From the cell containing the given text, extract its center point as [X, Y] coordinate. 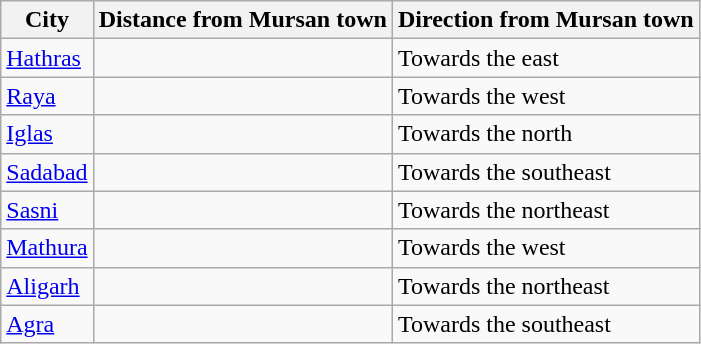
Sasni [47, 210]
Distance from Mursan town [242, 20]
Direction from Mursan town [546, 20]
Mathura [47, 248]
Hathras [47, 58]
City [47, 20]
Towards the east [546, 58]
Aligarh [47, 286]
Sadabad [47, 172]
Towards the north [546, 134]
Iglas [47, 134]
Raya [47, 96]
Agra [47, 324]
